Detect which cell encompasses the target text, then output its (x, y) center coordinate. 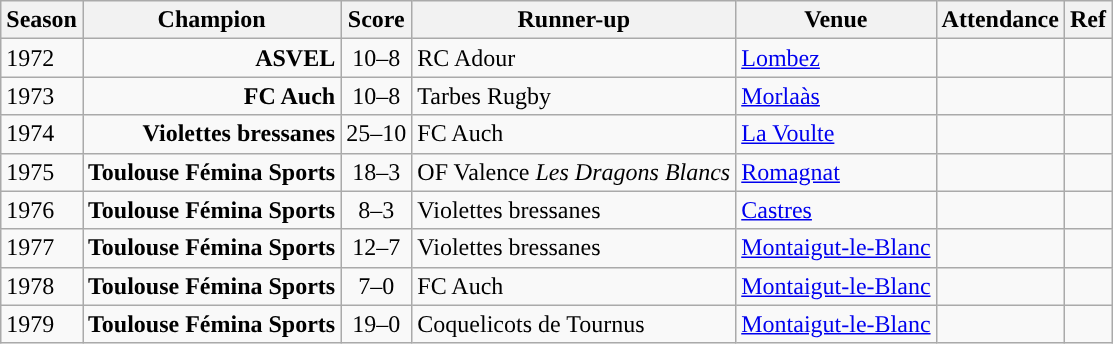
Champion (211, 20)
Castres (836, 210)
OF Valence Les Dragons Blancs (574, 172)
18–3 (376, 172)
Runner-up (574, 20)
19–0 (376, 324)
1979 (42, 324)
1972 (42, 58)
25–10 (376, 134)
Morlaàs (836, 96)
12–7 (376, 248)
Romagnat (836, 172)
Attendance (1000, 20)
1973 (42, 96)
Ref (1088, 20)
RC Adour (574, 58)
7–0 (376, 286)
Lombez (836, 58)
8–3 (376, 210)
Coquelicots de Tournus (574, 324)
Tarbes Rugby (574, 96)
1974 (42, 134)
Season (42, 20)
1977 (42, 248)
Score (376, 20)
1975 (42, 172)
ASVEL (211, 58)
Venue (836, 20)
1976 (42, 210)
1978 (42, 286)
La Voulte (836, 134)
